Extract the (x, y) coordinate from the center of the cell holding the provided text.  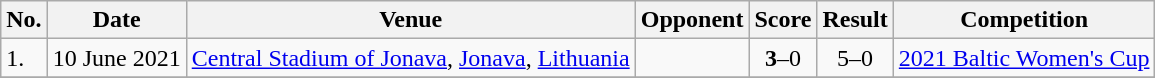
Central Stadium of Jonava, Jonava, Lithuania (410, 58)
3–0 (783, 58)
10 June 2021 (116, 58)
Date (116, 20)
No. (24, 20)
5–0 (855, 58)
Result (855, 20)
Venue (410, 20)
Opponent (692, 20)
Competition (1024, 20)
Score (783, 20)
2021 Baltic Women's Cup (1024, 58)
1. (24, 58)
